Locate the cell with the specified text and output its [x, y] center coordinate. 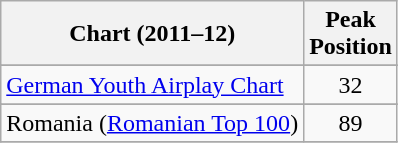
Romania (Romanian Top 100) [152, 123]
PeakPosition [351, 34]
German Youth Airplay Chart [152, 85]
89 [351, 123]
Chart (2011–12) [152, 34]
32 [351, 85]
